Extract the [x, y] coordinate from the center of the cell holding the provided text.  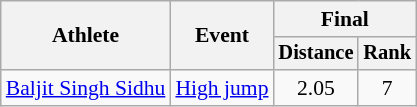
7 [387, 88]
2.05 [316, 88]
Rank [387, 54]
Final [344, 19]
Athlete [86, 36]
Baljit Singh Sidhu [86, 88]
Event [222, 36]
High jump [222, 88]
Distance [316, 54]
